Return the (x, y) coordinate for the center point of the cell that contains the specified text.  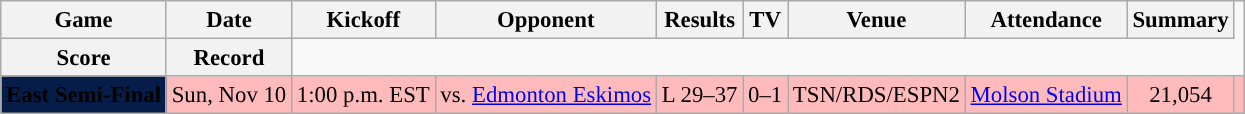
Sun, Nov 10 (228, 95)
Record (228, 58)
Opponent (546, 20)
Score (84, 58)
L 29–37 (699, 95)
East Semi-Final (84, 95)
Kickoff (364, 20)
TV (766, 20)
Summary (1180, 20)
Molson Stadium (1046, 95)
vs. Edmonton Eskimos (546, 95)
Game (84, 20)
Date (228, 20)
Results (699, 20)
Attendance (1046, 20)
21,054 (1180, 95)
TSN/RDS/ESPN2 (877, 95)
0–1 (766, 95)
1:00 p.m. EST (364, 95)
Venue (877, 20)
